Provide the (X, Y) coordinate of the cell's center where the given text is located.  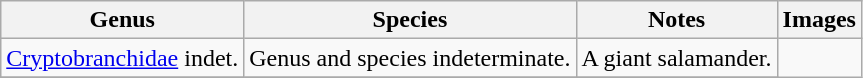
Genus and species indeterminate. (410, 58)
Cryptobranchidae indet. (122, 58)
Notes (676, 20)
Genus (122, 20)
Species (410, 20)
A giant salamander. (676, 58)
Images (819, 20)
